Output the [X, Y] coordinate of the center of the cell containing the given text.  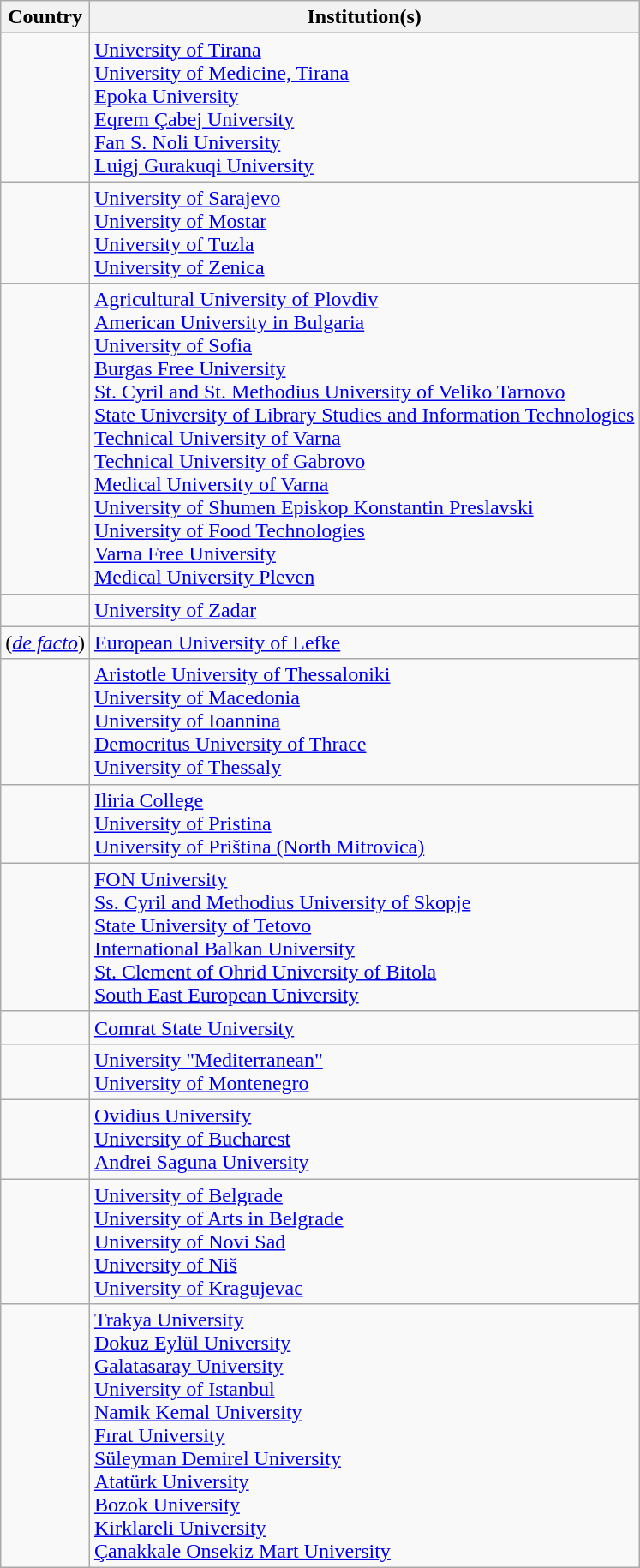
Iliria CollegeUniversity of PristinaUniversity of Priština (North Mitrovica) [363, 823]
University of Zadar [363, 610]
Ovidius UniversityUniversity of BucharestAndrei Saguna University [363, 1139]
University of BelgradeUniversity of Arts in BelgradeUniversity of Novi SadUniversity of NišUniversity of Kragujevac [363, 1242]
University "Mediterranean"University of Montenegro [363, 1071]
Institution(s) [363, 17]
(de facto) [45, 643]
Comrat State University [363, 1027]
Aristotle University of ThessalonikiUniversity of MacedoniaUniversity of IoanninaDemocritus University of ThraceUniversity of Thessaly [363, 721]
University of TiranaUniversity of Medicine, Tirana Epoka UniversityEqrem Çabej UniversityFan S. Noli UniversityLuigj Gurakuqi University [363, 108]
Country [45, 17]
European University of Lefke [363, 643]
University of SarajevoUniversity of MostarUniversity of TuzlaUniversity of Zenica [363, 233]
